Determine the [X, Y] coordinate at the center of the cell enclosing the given text.  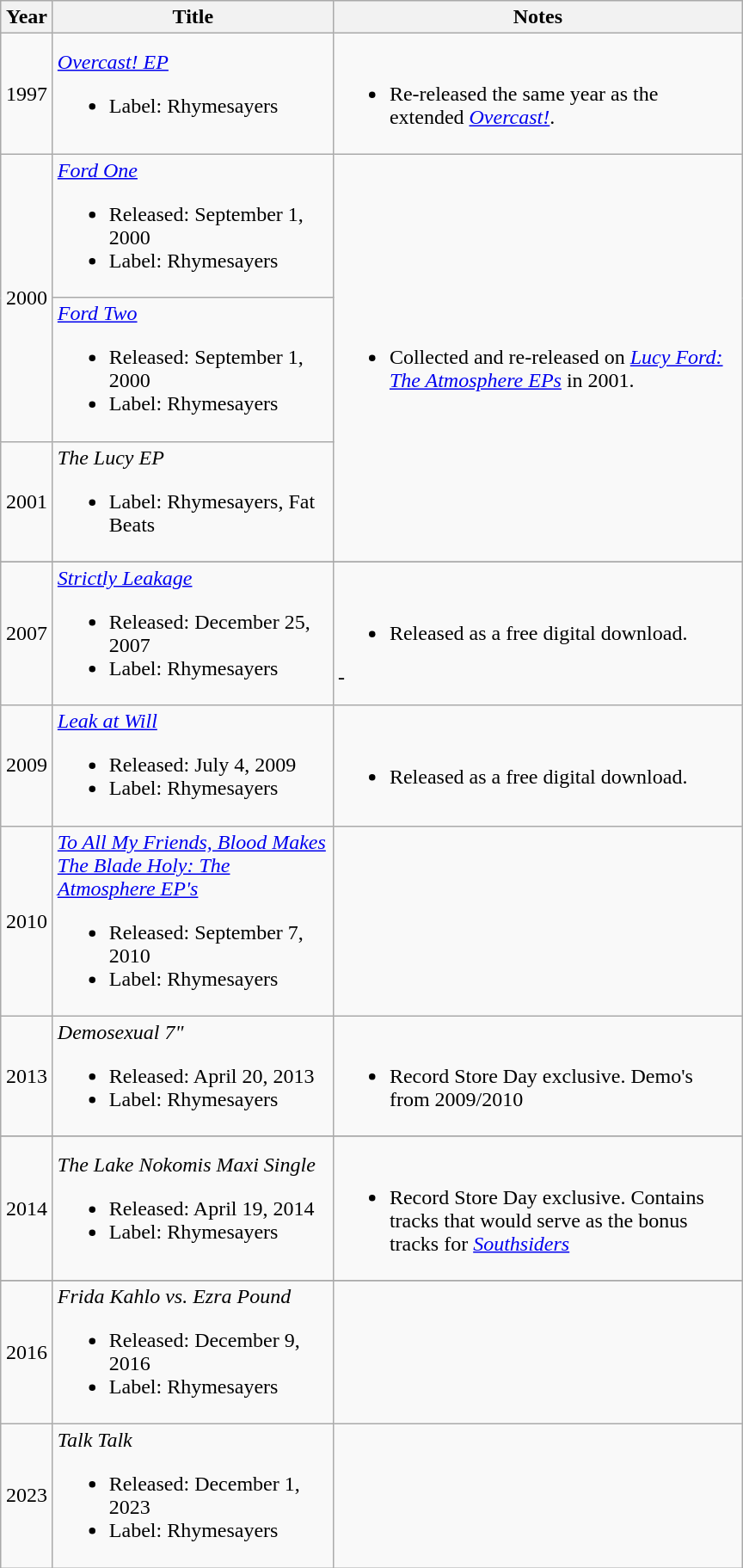
Year [28, 17]
Title [193, 17]
2016 [28, 1352]
2013 [28, 1076]
The Lake Nokomis Maxi Single Released: April 19, 2014Label: Rhymesayers [193, 1208]
Frida Kahlo vs. Ezra Pound Released: December 9, 2016Label: Rhymesayers [193, 1352]
Released as a free digital download.- [537, 633]
Record Store Day exclusive. Contains tracks that would serve as the bonus tracks for Southsiders [537, 1208]
2014 [28, 1208]
Collected and re-released on Lucy Ford: The Atmosphere EPs in 2001. [537, 358]
Re-released the same year as the extended Overcast!. [537, 94]
Strictly LeakageReleased: December 25, 2007Label: Rhymesayers [193, 633]
2000 [28, 298]
Demosexual 7"Released: April 20, 2013Label: Rhymesayers [193, 1076]
Notes [537, 17]
Talk TalkReleased: December 1, 2023Label: Rhymesayers [193, 1495]
Ford OneReleased: September 1, 2000Label: Rhymesayers [193, 225]
2007 [28, 633]
1997 [28, 94]
Overcast! EPLabel: Rhymesayers [193, 94]
Record Store Day exclusive. Demo's from 2009/2010 [537, 1076]
2009 [28, 766]
Released as a free digital download. [537, 766]
Leak at WillReleased: July 4, 2009Label: Rhymesayers [193, 766]
2010 [28, 920]
To All My Friends, Blood Makes The Blade Holy: The Atmosphere EP'sReleased: September 7, 2010Label: Rhymesayers [193, 920]
2001 [28, 501]
2023 [28, 1495]
Ford TwoReleased: September 1, 2000Label: Rhymesayers [193, 370]
The Lucy EPLabel: Rhymesayers, Fat Beats [193, 501]
